From the cell containing the given text, extract its center point as [X, Y] coordinate. 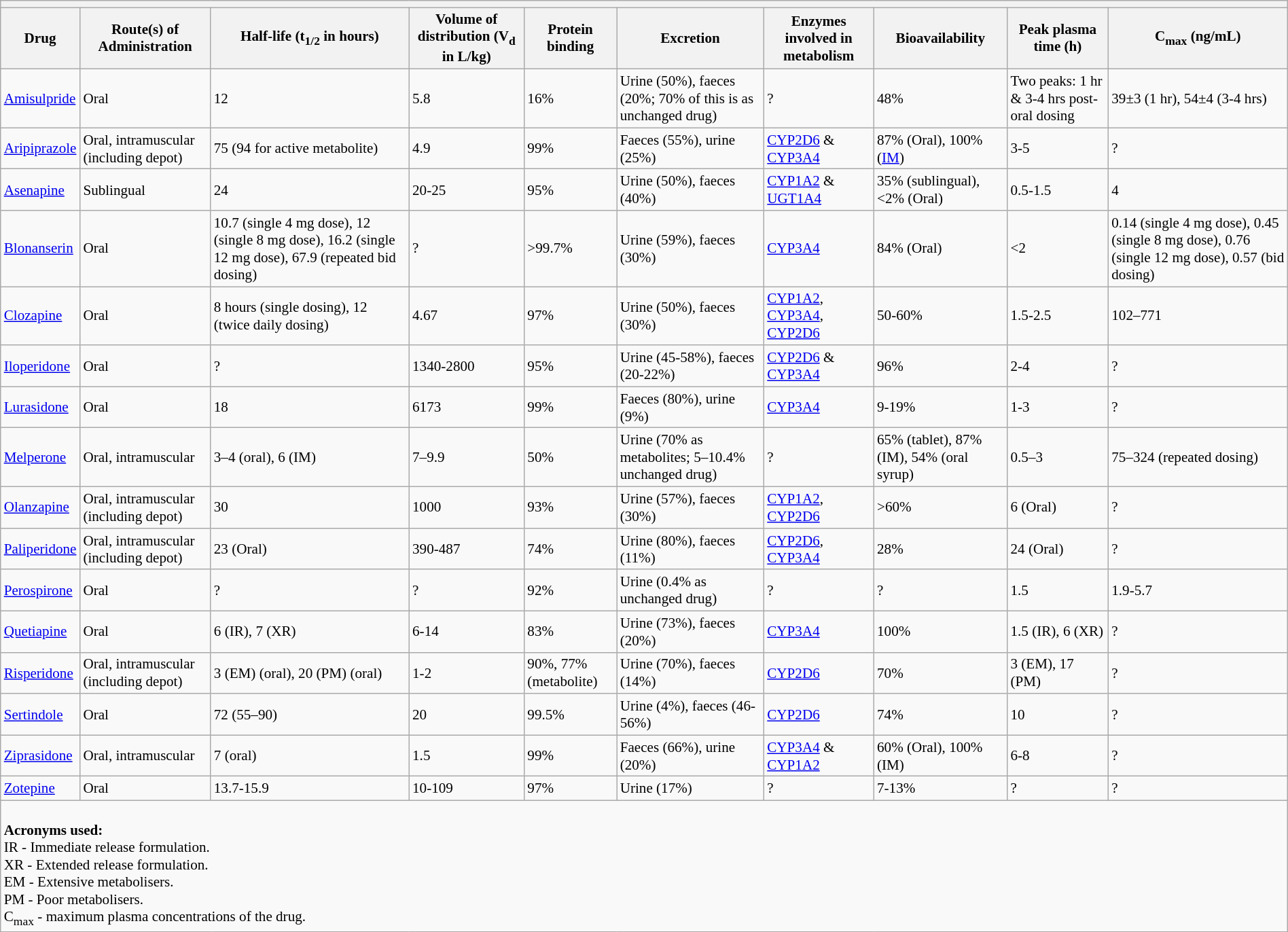
35% (sublingual), <2% (Oral) [940, 190]
50% [570, 457]
Route(s) of Administration [145, 38]
Peak plasma time (h) [1058, 38]
Sublingual [145, 190]
Aripiprazole [41, 148]
Faeces (66%), urine (20%) [690, 755]
9-19% [940, 408]
10.7 (single 4 mg dose), 12 (single 8 mg dose), 16.2 (single 12 mg dose), 67.9 (repeated bid dosing) [310, 249]
4.9 [466, 148]
48% [940, 98]
>99.7% [570, 249]
65% (tablet), 87% (IM), 54% (oral syrup) [940, 457]
1.9-5.7 [1198, 590]
7–9.9 [466, 457]
Risperidone [41, 673]
Lurasidone [41, 408]
1-3 [1058, 408]
CYP3A4 & CYP1A2 [819, 755]
87% (Oral), 100% (IM) [940, 148]
5.8 [466, 98]
102–771 [1198, 316]
60% (Oral), 100% (IM) [940, 755]
CYP1A2, CYP3A4, CYP2D6 [819, 316]
6173 [466, 408]
7-13% [940, 788]
Olanzapine [41, 507]
Enzymes involved in metabolism [819, 38]
390-487 [466, 549]
30 [310, 507]
1000 [466, 507]
12 [310, 98]
CYP2D6, CYP3A4 [819, 549]
Urine (59%), faeces (30%) [690, 249]
Urine (73%), faeces (20%) [690, 632]
3-5 [1058, 148]
Urine (45-58%), faeces (20-22%) [690, 365]
4 [1198, 190]
28% [940, 549]
20 [466, 715]
Drug [41, 38]
Faeces (80%), urine (9%) [690, 408]
Two peaks: 1 hr & 3-4 hrs post-oral dosing [1058, 98]
Paliperidone [41, 549]
Urine (80%), faeces (11%) [690, 549]
Clozapine [41, 316]
Faeces (55%), urine (25%) [690, 148]
3 (EM), 17 (PM) [1058, 673]
93% [570, 507]
24 (Oral) [1058, 549]
0.5-1.5 [1058, 190]
6 (Oral) [1058, 507]
Urine (17%) [690, 788]
50-60% [940, 316]
Volume of distribution (Vd in L/kg) [466, 38]
Protein binding [570, 38]
3–4 (oral), 6 (IM) [310, 457]
1-2 [466, 673]
0.14 (single 4 mg dose), 0.45 (single 8 mg dose), 0.76 (single 12 mg dose), 0.57 (bid dosing) [1198, 249]
10 [1058, 715]
Urine (4%), faeces (46-56%) [690, 715]
90%, 77% (metabolite) [570, 673]
96% [940, 365]
Amisulpride [41, 98]
CYP1A2 & UGT1A4 [819, 190]
1.5-2.5 [1058, 316]
Urine (0.4% as unchanged drug) [690, 590]
Urine (50%), faeces (40%) [690, 190]
Urine (70% as metabolites; 5–10.4% unchanged drug) [690, 457]
0.5–3 [1058, 457]
70% [940, 673]
99.5% [570, 715]
24 [310, 190]
CYP1A2, CYP2D6 [819, 507]
84% (Oral) [940, 249]
6-8 [1058, 755]
10-109 [466, 788]
>60% [940, 507]
100% [940, 632]
Urine (57%), faeces (30%) [690, 507]
1340-2800 [466, 365]
Urine (50%), faeces (30%) [690, 316]
Excretion [690, 38]
75 (94 for active metabolite) [310, 148]
Quetiapine [41, 632]
1.5 (IR), 6 (XR) [1058, 632]
23 (Oral) [310, 549]
Iloperidone [41, 365]
Urine (70%), faeces (14%) [690, 673]
7 (oral) [310, 755]
Bioavailability [940, 38]
Half-life (t1/2 in hours) [310, 38]
6 (IR), 7 (XR) [310, 632]
39±3 (1 hr), 54±4 (3-4 hrs) [1198, 98]
2-4 [1058, 365]
6-14 [466, 632]
Zotepine [41, 788]
Urine (50%), faeces (20%; 70% of this is as unchanged drug) [690, 98]
20-25 [466, 190]
16% [570, 98]
Melperone [41, 457]
13.7-15.9 [310, 788]
4.67 [466, 316]
Perospirone [41, 590]
Asenapine [41, 190]
Sertindole [41, 715]
8 hours (single dosing), 12 (twice daily dosing) [310, 316]
75–324 (repeated dosing) [1198, 457]
Cmax (ng/mL) [1198, 38]
18 [310, 408]
72 (55–90) [310, 715]
Blonanserin [41, 249]
Ziprasidone [41, 755]
92% [570, 590]
83% [570, 632]
<2 [1058, 249]
3 (EM) (oral), 20 (PM) (oral) [310, 673]
